Detect which cell encompasses the target text, then output its (x, y) center coordinate. 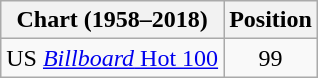
Chart (1958–2018) (112, 20)
Position (271, 20)
99 (271, 58)
US Billboard Hot 100 (112, 58)
